Provide the [X, Y] coordinate of the cell's center where the given text is located.  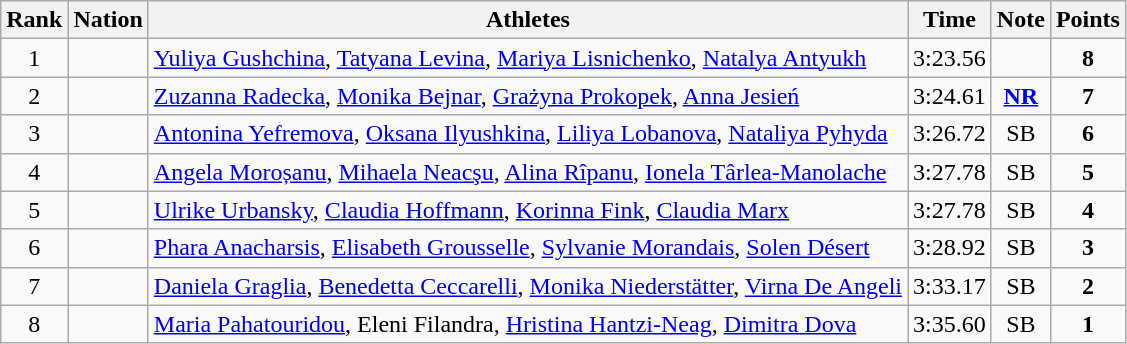
Athletes [528, 20]
NR [1020, 96]
Antonina Yefremova, Oksana Ilyushkina, Liliya Lobanova, Nataliya Pyhyda [528, 134]
3:24.61 [950, 96]
Yuliya Gushchina, Tatyana Levina, Mariya Lisnichenko, Natalya Antyukh [528, 58]
3:23.56 [950, 58]
Angela Moroșanu, Mihaela Neacşu, Alina Rîpanu, Ionela Târlea-Manolache [528, 172]
Time [950, 20]
3:26.72 [950, 134]
Zuzanna Radecka, Monika Bejnar, Grażyna Prokopek, Anna Jesień [528, 96]
Rank [34, 20]
Maria Pahatouridou, Eleni Filandra, Hristina Hantzi-Neag, Dimitra Dova [528, 324]
3:35.60 [950, 324]
Ulrike Urbansky, Claudia Hoffmann, Korinna Fink, Claudia Marx [528, 210]
Phara Anacharsis, Elisabeth Grousselle, Sylvanie Morandais, Solen Désert [528, 248]
3:28.92 [950, 248]
3:33.17 [950, 286]
Points [1088, 20]
Nation [108, 20]
Note [1020, 20]
Daniela Graglia, Benedetta Ceccarelli, Monika Niederstätter, Virna De Angeli [528, 286]
